Return [X, Y] of the center of cell containing provided text 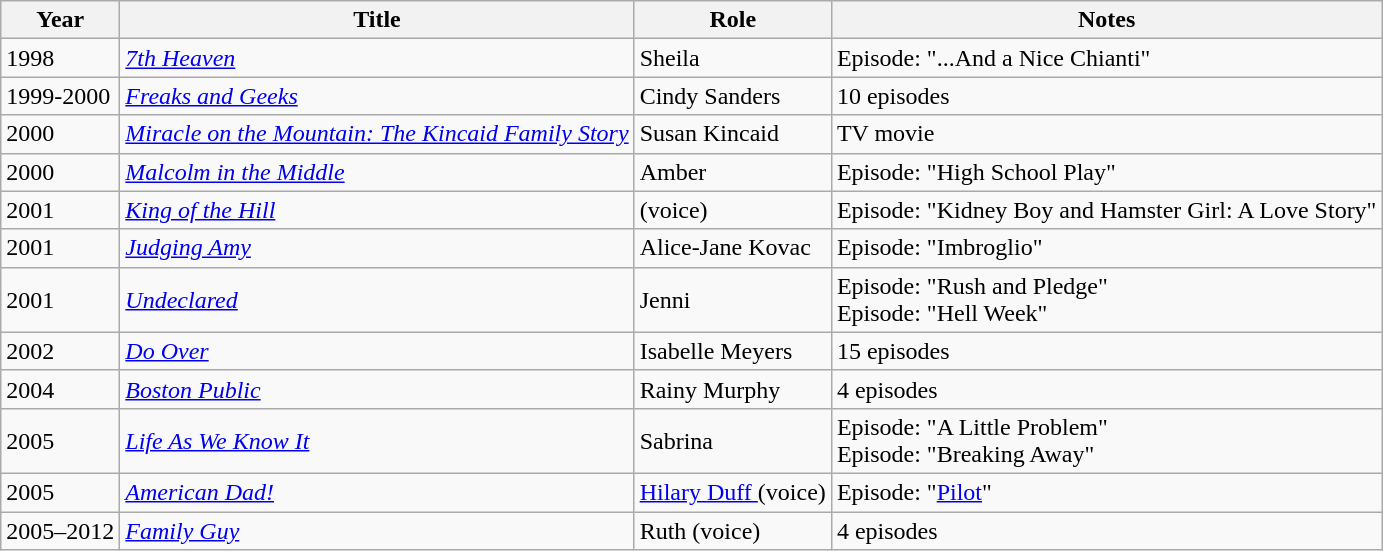
Episode: "Kidney Boy and Hamster Girl: A Love Story" [1106, 210]
Notes [1106, 20]
Malcolm in the Middle [377, 172]
American Dad! [377, 492]
(voice) [732, 210]
2002 [60, 351]
Alice-Jane Kovac [732, 248]
Family Guy [377, 531]
Jenni [732, 300]
Do Over [377, 351]
Boston Public [377, 389]
TV movie [1106, 134]
King of the Hill [377, 210]
2005–2012 [60, 531]
Role [732, 20]
2004 [60, 389]
7th Heaven [377, 58]
1998 [60, 58]
15 episodes [1106, 351]
Susan Kincaid [732, 134]
Episode: "Pilot" [1106, 492]
1999-2000 [60, 96]
Episode: "A Little Problem"Episode: "Breaking Away" [1106, 440]
Amber [732, 172]
Sheila [732, 58]
Isabelle Meyers [732, 351]
Episode: "Rush and Pledge"Episode: "Hell Week" [1106, 300]
Miracle on the Mountain: The Kincaid Family Story [377, 134]
Hilary Duff (voice) [732, 492]
Freaks and Geeks [377, 96]
Undeclared [377, 300]
Episode: "Imbroglio" [1106, 248]
Title [377, 20]
Judging Amy [377, 248]
Episode: "...And a Nice Chianti" [1106, 58]
Ruth (voice) [732, 531]
Year [60, 20]
Life As We Know It [377, 440]
Rainy Murphy [732, 389]
Cindy Sanders [732, 96]
10 episodes [1106, 96]
Episode: "High School Play" [1106, 172]
Sabrina [732, 440]
